Determine the [x, y] coordinate at the center of the cell enclosing the given text.  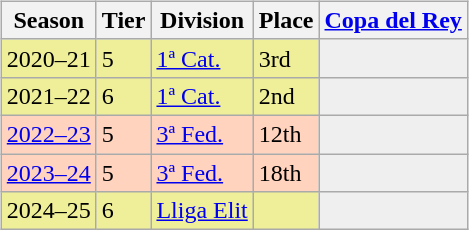
2023–24 [48, 173]
Tier [124, 20]
12th [286, 134]
Season [48, 20]
18th [286, 173]
3rd [286, 58]
Place [286, 20]
2024–25 [48, 211]
2nd [286, 96]
Lliga Elit [202, 211]
2021–22 [48, 96]
2022–23 [48, 134]
Division [202, 20]
2020–21 [48, 58]
Copa del Rey [393, 20]
